Determine the [x, y] coordinate at the center of the cell enclosing the given text.  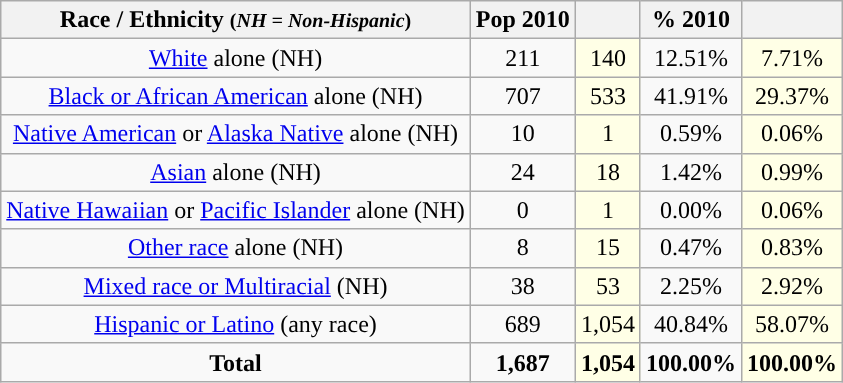
40.84% [690, 324]
58.07% [792, 324]
0 [522, 210]
7.71% [792, 58]
140 [608, 58]
53 [608, 286]
0.59% [690, 134]
Asian alone (NH) [236, 172]
24 [522, 172]
2.92% [792, 286]
Mixed race or Multiracial (NH) [236, 286]
2.25% [690, 286]
38 [522, 286]
0.00% [690, 210]
18 [608, 172]
Hispanic or Latino (any race) [236, 324]
707 [522, 96]
Black or African American alone (NH) [236, 96]
0.83% [792, 248]
Race / Ethnicity (NH = Non-Hispanic) [236, 20]
689 [522, 324]
1.42% [690, 172]
41.91% [690, 96]
12.51% [690, 58]
533 [608, 96]
Native American or Alaska Native alone (NH) [236, 134]
0.99% [792, 172]
White alone (NH) [236, 58]
211 [522, 58]
10 [522, 134]
1,687 [522, 362]
Other race alone (NH) [236, 248]
Total [236, 362]
8 [522, 248]
0.47% [690, 248]
29.37% [792, 96]
% 2010 [690, 20]
Pop 2010 [522, 20]
Native Hawaiian or Pacific Islander alone (NH) [236, 210]
15 [608, 248]
